Locate the cell with the specified text and output its (X, Y) center coordinate. 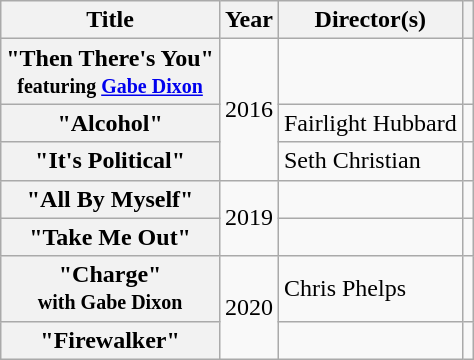
"Charge"with Gabe Dixon (110, 288)
Director(s) (370, 20)
"Then There's You"featuring Gabe Dixon (110, 72)
"Firewalker" (110, 340)
"Take Me Out" (110, 237)
"All By Myself" (110, 199)
Year (248, 20)
2016 (248, 110)
Chris Phelps (370, 288)
"It's Political" (110, 161)
"Alcohol" (110, 123)
Fairlight Hubbard (370, 123)
Title (110, 20)
Seth Christian (370, 161)
2020 (248, 308)
2019 (248, 218)
